Scan for the cell matching the given text and deliver its (x, y) coordinate at center. 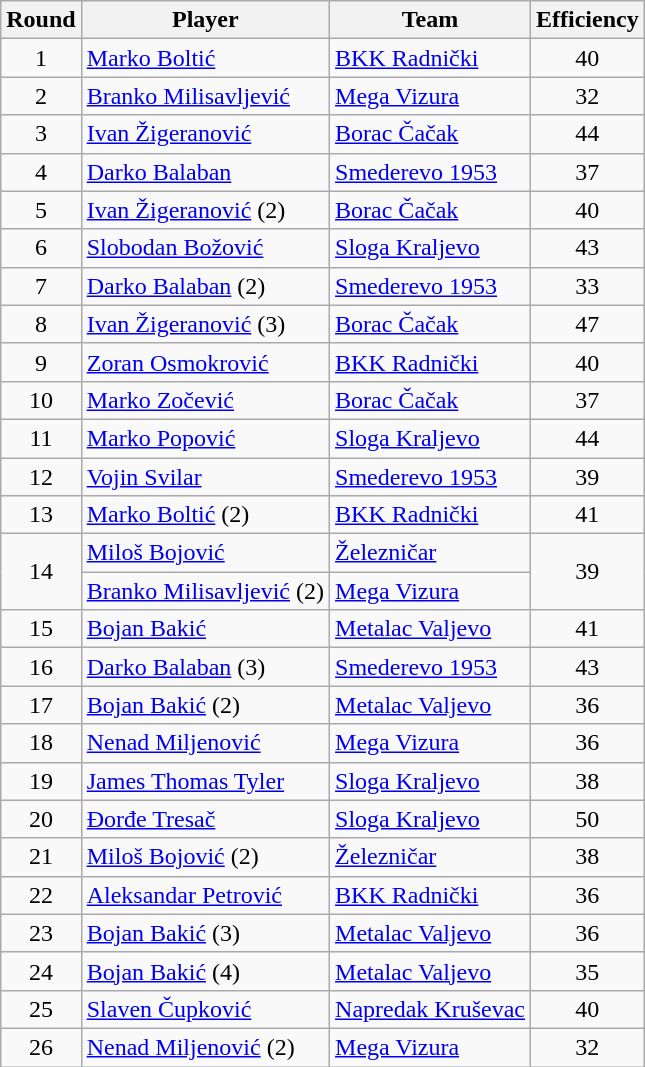
Nenad Miljenović (205, 743)
Slobodan Božović (205, 248)
13 (41, 515)
Nenad Miljenović (2) (205, 1047)
Darko Balaban (2) (205, 286)
9 (41, 362)
Bojan Bakić (4) (205, 971)
3 (41, 134)
10 (41, 400)
15 (41, 629)
7 (41, 286)
Team (430, 20)
2 (41, 96)
23 (41, 933)
Bojan Bakić (2) (205, 705)
Aleksandar Petrović (205, 895)
Ivan Žigeranović (205, 134)
Napredak Kruševac (430, 1009)
Marko Zočević (205, 400)
Zoran Osmokrović (205, 362)
20 (41, 819)
47 (588, 324)
4 (41, 172)
Darko Balaban (205, 172)
Player (205, 20)
Miloš Bojović (2) (205, 857)
21 (41, 857)
Marko Boltić (205, 58)
11 (41, 438)
Bojan Bakić (205, 629)
25 (41, 1009)
5 (41, 210)
17 (41, 705)
24 (41, 971)
James Thomas Tyler (205, 781)
Marko Popović (205, 438)
18 (41, 743)
Darko Balaban (3) (205, 667)
Efficiency (588, 20)
Ivan Žigeranović (2) (205, 210)
Ivan Žigeranović (3) (205, 324)
Marko Boltić (2) (205, 515)
35 (588, 971)
16 (41, 667)
50 (588, 819)
Bojan Bakić (3) (205, 933)
Vojin Svilar (205, 477)
1 (41, 58)
Branko Milisavljević (2) (205, 591)
Slaven Čupković (205, 1009)
8 (41, 324)
19 (41, 781)
Miloš Bojović (205, 553)
Đorđe Tresač (205, 819)
6 (41, 248)
22 (41, 895)
33 (588, 286)
Branko Milisavljević (205, 96)
12 (41, 477)
26 (41, 1047)
Round (41, 20)
14 (41, 572)
